Search for the cell housing the specified text and yield its [X, Y] center coordinate. 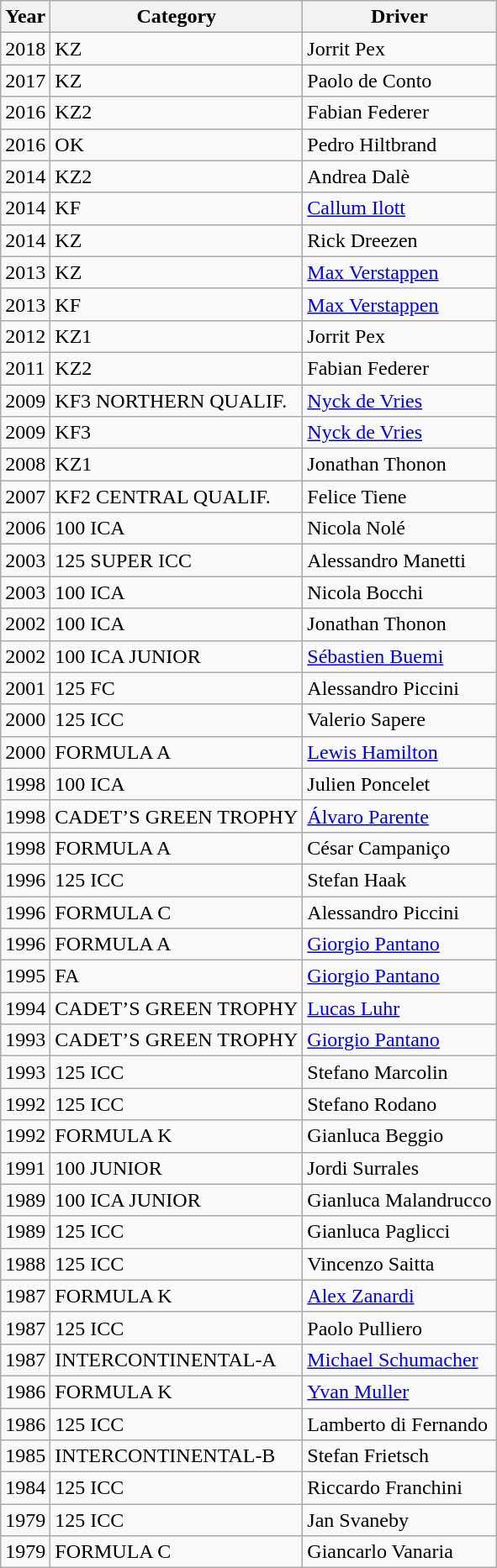
1991 [25, 1168]
Felice Tiene [399, 497]
Andrea Dalè [399, 176]
KF3 NORTHERN QUALIF. [177, 401]
Valerio Sapere [399, 720]
César Campaniço [399, 848]
Stefan Haak [399, 880]
100 JUNIOR [177, 1168]
Category [177, 17]
Alex Zanardi [399, 1296]
Julien Poncelet [399, 784]
Rick Dreezen [399, 240]
Pedro Hiltbrand [399, 145]
Gianluca Paglicci [399, 1232]
Nicola Bocchi [399, 592]
INTERCONTINENTAL-B [177, 1456]
KF2 CENTRAL QUALIF. [177, 497]
2001 [25, 688]
1988 [25, 1264]
Sébastien Buemi [399, 656]
Driver [399, 17]
Michael Schumacher [399, 1360]
Lamberto di Fernando [399, 1424]
Gianluca Malandrucco [399, 1200]
Paolo de Conto [399, 81]
2008 [25, 465]
Stefan Frietsch [399, 1456]
125 FC [177, 688]
Stefano Marcolin [399, 1072]
Stefano Rodano [399, 1104]
Jan Svaneby [399, 1520]
Gianluca Beggio [399, 1136]
2018 [25, 49]
2007 [25, 497]
2012 [25, 336]
FA [177, 976]
Paolo Pulliero [399, 1328]
Year [25, 17]
125 SUPER ICC [177, 560]
Yvan Muller [399, 1392]
Alessandro Manetti [399, 560]
Riccardo Franchini [399, 1488]
2011 [25, 368]
Vincenzo Saitta [399, 1264]
1984 [25, 1488]
Álvaro Parente [399, 816]
INTERCONTINENTAL-A [177, 1360]
1994 [25, 1008]
KF3 [177, 433]
Giancarlo Vanaria [399, 1552]
Lucas Luhr [399, 1008]
Jordi Surrales [399, 1168]
2006 [25, 529]
Callum Ilott [399, 208]
Lewis Hamilton [399, 752]
2017 [25, 81]
1985 [25, 1456]
Nicola Nolé [399, 529]
OK [177, 145]
1995 [25, 976]
